For the text-containing cell, return its midpoint in [x, y] coordinate format. 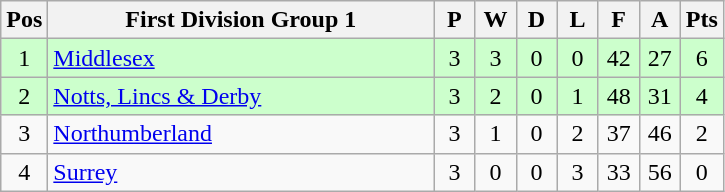
46 [660, 134]
Pts [702, 20]
First Division Group 1 [241, 20]
6 [702, 58]
37 [618, 134]
P [454, 20]
42 [618, 58]
Middlesex [241, 58]
31 [660, 96]
F [618, 20]
56 [660, 172]
Surrey [241, 172]
A [660, 20]
Northumberland [241, 134]
D [536, 20]
Pos [24, 20]
L [578, 20]
Notts, Lincs & Derby [241, 96]
W [496, 20]
27 [660, 58]
33 [618, 172]
48 [618, 96]
